Search for the cell housing the specified text and yield its [x, y] center coordinate. 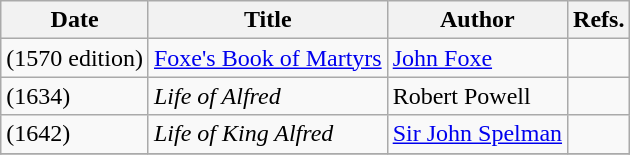
Author [477, 20]
(1570 edition) [75, 58]
Robert Powell [477, 96]
John Foxe [477, 58]
(1642) [75, 134]
(1634) [75, 96]
Life of Alfred [268, 96]
Date [75, 20]
Life of King Alfred [268, 134]
Title [268, 20]
Foxe's Book of Martyrs [268, 58]
Sir John Spelman [477, 134]
Refs. [599, 20]
